Locate the cell with the specified text and output its (x, y) center coordinate. 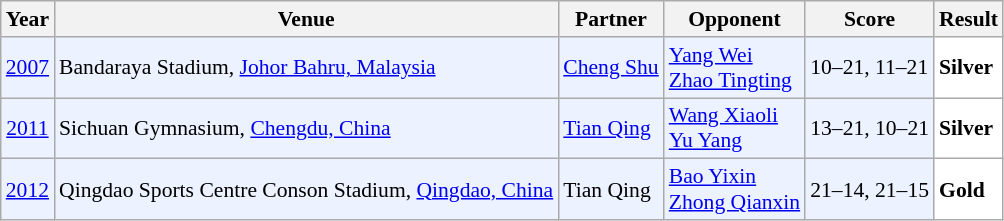
Year (28, 19)
13–21, 10–21 (870, 128)
Venue (306, 19)
Qingdao Sports Centre Conson Stadium, Qingdao, China (306, 190)
Result (968, 19)
2012 (28, 190)
21–14, 21–15 (870, 190)
Yang Wei Zhao Tingting (734, 68)
2007 (28, 68)
Score (870, 19)
Gold (968, 190)
2011 (28, 128)
Bao Yixin Zhong Qianxin (734, 190)
10–21, 11–21 (870, 68)
Partner (610, 19)
Opponent (734, 19)
Sichuan Gymnasium, Chengdu, China (306, 128)
Wang Xiaoli Yu Yang (734, 128)
Cheng Shu (610, 68)
Bandaraya Stadium, Johor Bahru, Malaysia (306, 68)
